Pinpoint the cell where the given text exists, returning its [X, Y] midpoint coordinate. 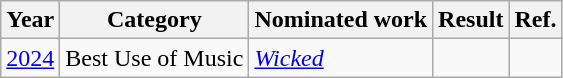
Category [154, 20]
Best Use of Music [154, 58]
Wicked [341, 58]
Ref. [536, 20]
Nominated work [341, 20]
2024 [30, 58]
Result [471, 20]
Year [30, 20]
